Detect which cell encompasses the target text, then output its [x, y] center coordinate. 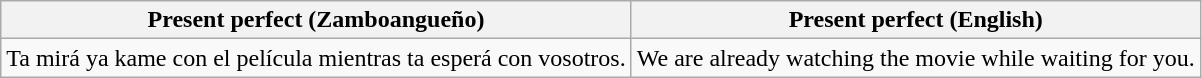
Ta mirá ya kame con el película mientras ta esperá con vosotros. [316, 58]
We are already watching the movie while waiting for you. [916, 58]
Present perfect (English) [916, 20]
Present perfect (Zamboangueño) [316, 20]
